Search for the cell housing the specified text and yield its (x, y) center coordinate. 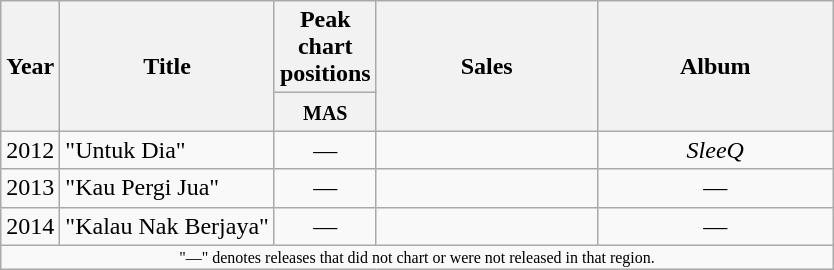
2013 (30, 188)
2012 (30, 150)
"Kau Pergi Jua" (168, 188)
2014 (30, 226)
SleeQ (715, 150)
"—" denotes releases that did not chart or were not released in that region. (418, 257)
Title (168, 66)
Peak chart positions (325, 47)
Year (30, 66)
MAS (325, 112)
Album (715, 66)
"Kalau Nak Berjaya" (168, 226)
Sales (486, 66)
"Untuk Dia" (168, 150)
